Search for the cell housing the specified text and yield its [x, y] center coordinate. 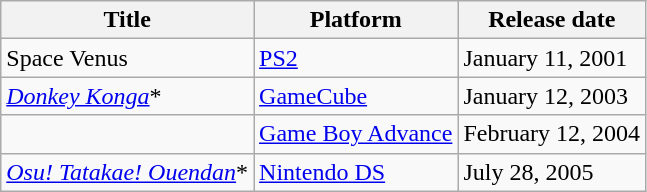
Osu! Tatakae! Ouendan* [128, 172]
Game Boy Advance [356, 134]
Donkey Konga* [128, 96]
Release date [552, 20]
Space Venus [128, 58]
January 12, 2003 [552, 96]
PS2 [356, 58]
GameCube [356, 96]
Platform [356, 20]
Title [128, 20]
February 12, 2004 [552, 134]
January 11, 2001 [552, 58]
July 28, 2005 [552, 172]
Nintendo DS [356, 172]
